For the text-containing cell, return its midpoint in [x, y] coordinate format. 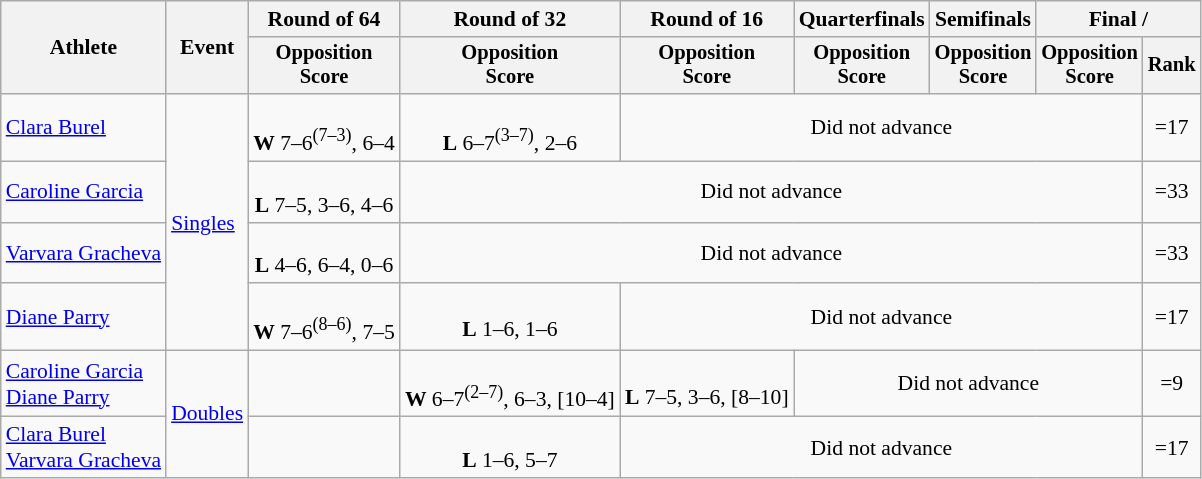
Quarterfinals [862, 19]
W 7–6(8–6), 7–5 [324, 318]
=9 [1172, 384]
L 6–7(3–7), 2–6 [510, 128]
Final / [1118, 19]
Rank [1172, 66]
Round of 32 [510, 19]
Doubles [207, 414]
L 1–6, 1–6 [510, 318]
Round of 64 [324, 19]
Round of 16 [707, 19]
Semifinals [984, 19]
Athlete [84, 48]
Clara Burel [84, 128]
Diane Parry [84, 318]
Event [207, 48]
Caroline Garcia [84, 192]
L 4–6, 6–4, 0–6 [324, 252]
Varvara Gracheva [84, 252]
W 7–6(7–3), 6–4 [324, 128]
L 7–5, 3–6, 4–6 [324, 192]
W 6–7(2–7), 6–3, [10–4] [510, 384]
Singles [207, 222]
L 1–6, 5–7 [510, 448]
Caroline GarciaDiane Parry [84, 384]
L 7–5, 3–6, [8–10] [707, 384]
Clara BurelVarvara Gracheva [84, 448]
